Find where the given text appears and provide that cell's center as (x, y) coordinate. 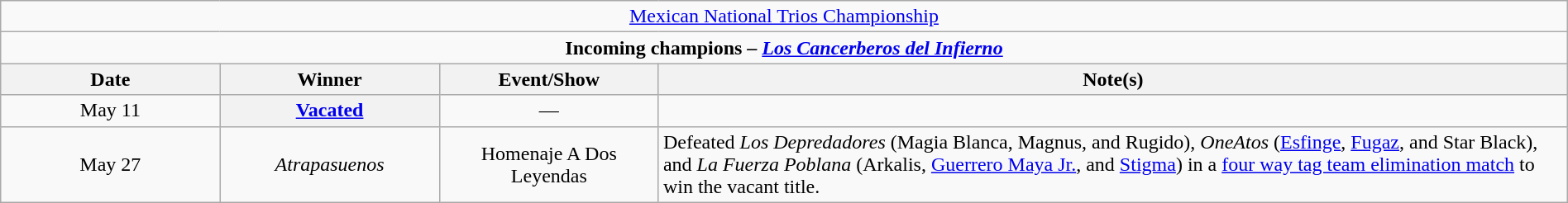
Note(s) (1113, 79)
Winner (329, 79)
Atrapasuenos (329, 164)
May 11 (111, 111)
Homenaje A Dos Leyendas (549, 164)
Date (111, 79)
Incoming champions – Los Cancerberos del Infierno (784, 48)
Mexican National Trios Championship (784, 17)
— (549, 111)
May 27 (111, 164)
Event/Show (549, 79)
Vacated (329, 111)
